Output the (x, y) coordinate of the center of the cell containing the given text.  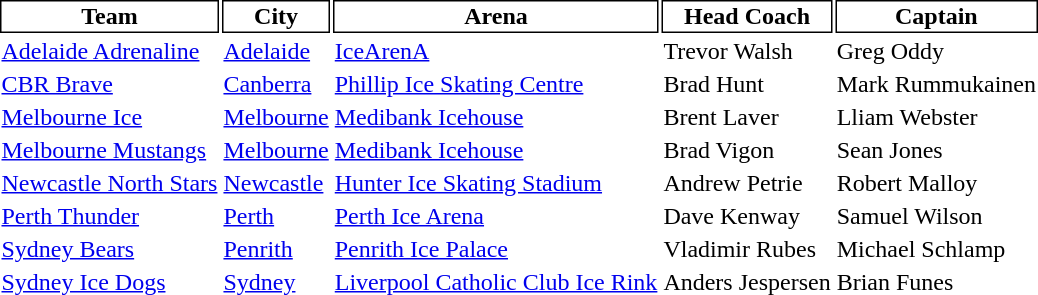
Canberra (276, 84)
Robert Malloy (936, 183)
Penrith Ice Palace (496, 249)
Team (110, 16)
Melbourne Ice (110, 117)
IceArenA (496, 51)
Vladimir Rubes (747, 249)
Newcastle (276, 183)
Michael Schlamp (936, 249)
Trevor Walsh (747, 51)
Adelaide Adrenaline (110, 51)
Perth (276, 216)
CBR Brave (110, 84)
Phillip Ice Skating Centre (496, 84)
Perth Ice Arena (496, 216)
Lliam Webster (936, 117)
Sean Jones (936, 150)
Perth Thunder (110, 216)
Brent Laver (747, 117)
Mark Rummukainen (936, 84)
Brad Hunt (747, 84)
Hunter Ice Skating Stadium (496, 183)
Greg Oddy (936, 51)
Captain (936, 16)
City (276, 16)
Melbourne Mustangs (110, 150)
Adelaide (276, 51)
Brad Vigon (747, 150)
Sydney Bears (110, 249)
Penrith (276, 249)
Newcastle North Stars (110, 183)
Head Coach (747, 16)
Dave Kenway (747, 216)
Arena (496, 16)
Samuel Wilson (936, 216)
Andrew Petrie (747, 183)
